From the cell containing the given text, extract its center point as [x, y] coordinate. 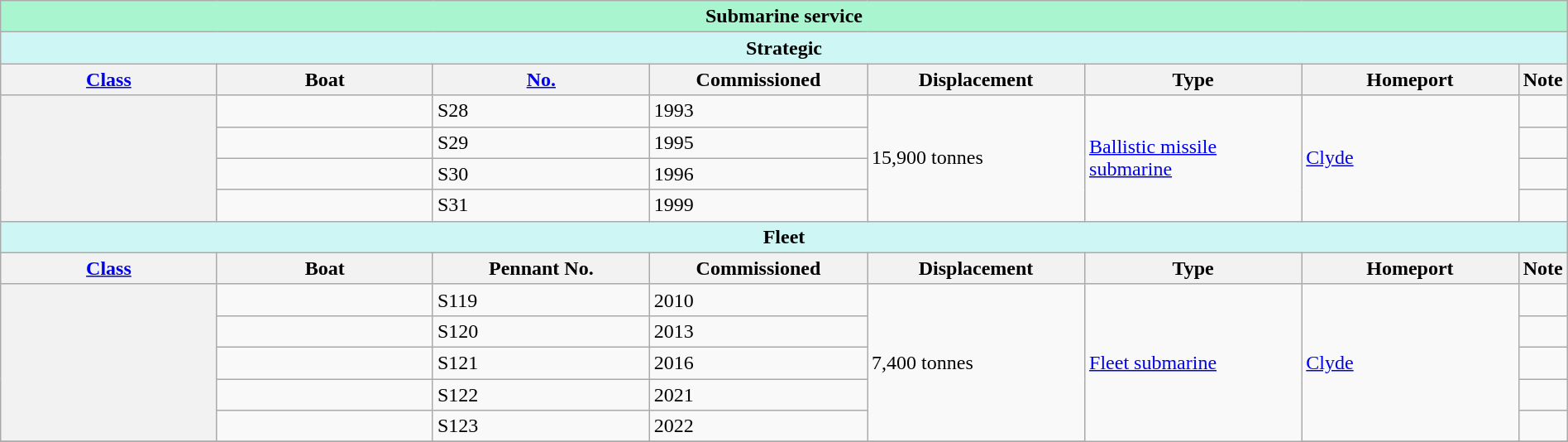
S122 [541, 395]
1993 [758, 111]
2021 [758, 395]
Strategic [784, 48]
Pennant No. [541, 268]
2022 [758, 426]
1995 [758, 142]
S28 [541, 111]
S120 [541, 331]
No. [541, 79]
S31 [541, 205]
S30 [541, 174]
S29 [541, 142]
2016 [758, 363]
Submarine service [784, 17]
2013 [758, 331]
S123 [541, 426]
S119 [541, 300]
Fleet [784, 237]
Fleet submarine [1193, 363]
15,900 tonnes [976, 158]
1996 [758, 174]
7,400 tonnes [976, 363]
2010 [758, 300]
Ballistic missile submarine [1193, 158]
S121 [541, 363]
1999 [758, 205]
